Search for the cell housing the specified text and yield its [X, Y] center coordinate. 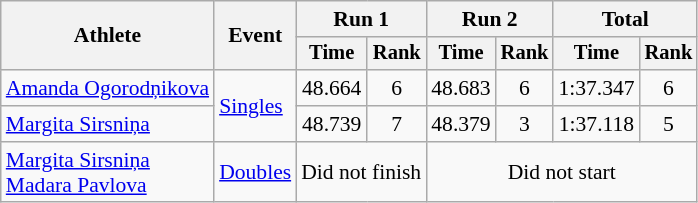
Amanda Ogorodņikova [108, 88]
48.379 [460, 124]
48.739 [332, 124]
1:37.118 [596, 124]
Total [625, 19]
7 [396, 124]
Did not start [562, 172]
Margita Sirsniņa [108, 124]
Event [255, 36]
Doubles [255, 172]
3 [525, 124]
48.664 [332, 88]
Run 2 [490, 19]
Run 1 [361, 19]
Margita SirsniņaMadara Pavlova [108, 172]
Did not finish [361, 172]
Athlete [108, 36]
Singles [255, 106]
48.683 [460, 88]
1:37.347 [596, 88]
5 [669, 124]
